Scan for the cell matching the given text and deliver its [x, y] coordinate at center. 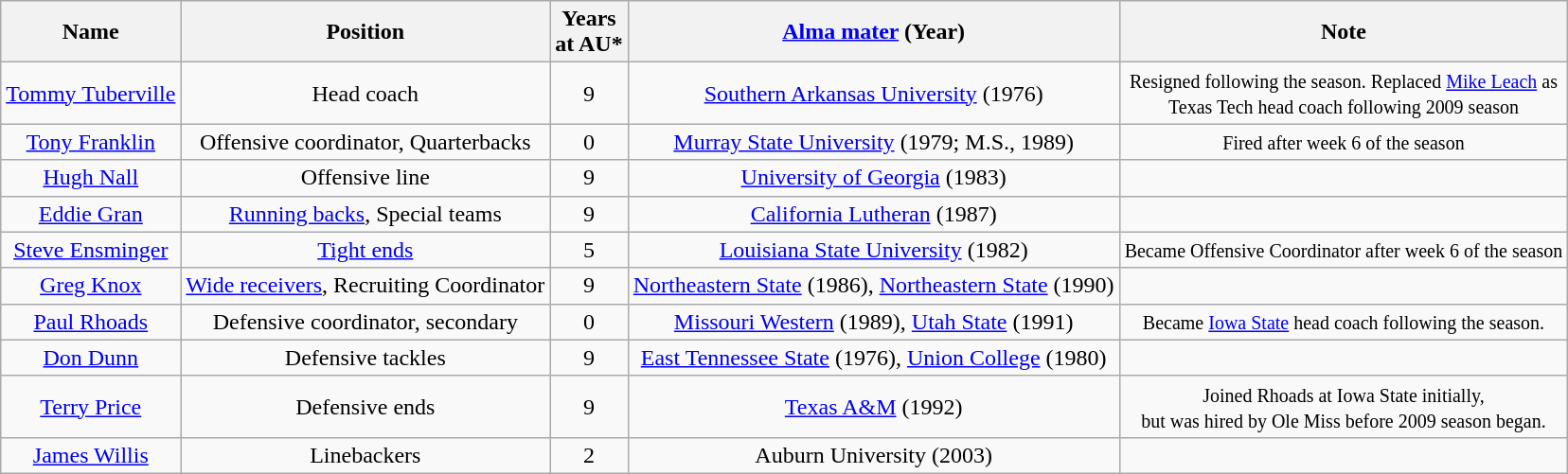
Became Iowa State head coach following the season. [1344, 322]
2 [589, 455]
Position [365, 32]
Linebackers [365, 455]
Defensive ends [365, 407]
University of Georgia (1983) [873, 178]
Greg Knox [91, 286]
Became Offensive Coordinator after week 6 of the season [1344, 250]
Northeastern State (1986), Northeastern State (1990) [873, 286]
Alma mater (Year) [873, 32]
Name [91, 32]
Yearsat AU* [589, 32]
Tight ends [365, 250]
Fired after week 6 of the season [1344, 142]
Tony Franklin [91, 142]
Tommy Tuberville [91, 93]
Missouri Western (1989), Utah State (1991) [873, 322]
Terry Price [91, 407]
Texas A&M (1992) [873, 407]
Note [1344, 32]
Defensive coordinator, secondary [365, 322]
Don Dunn [91, 358]
Resigned following the season. Replaced Mike Leach asTexas Tech head coach following 2009 season [1344, 93]
Murray State University (1979; M.S., 1989) [873, 142]
Joined Rhoads at Iowa State initially,but was hired by Ole Miss before 2009 season began. [1344, 407]
Steve Ensminger [91, 250]
5 [589, 250]
East Tennessee State (1976), Union College (1980) [873, 358]
Paul Rhoads [91, 322]
Auburn University (2003) [873, 455]
Offensive coordinator, Quarterbacks [365, 142]
Southern Arkansas University (1976) [873, 93]
James Willis [91, 455]
Running backs, Special teams [365, 214]
Hugh Nall [91, 178]
Louisiana State University (1982) [873, 250]
Head coach [365, 93]
Wide receivers, Recruiting Coordinator [365, 286]
Eddie Gran [91, 214]
Offensive line [365, 178]
California Lutheran (1987) [873, 214]
Defensive tackles [365, 358]
